Search for the cell housing the specified text and yield its [x, y] center coordinate. 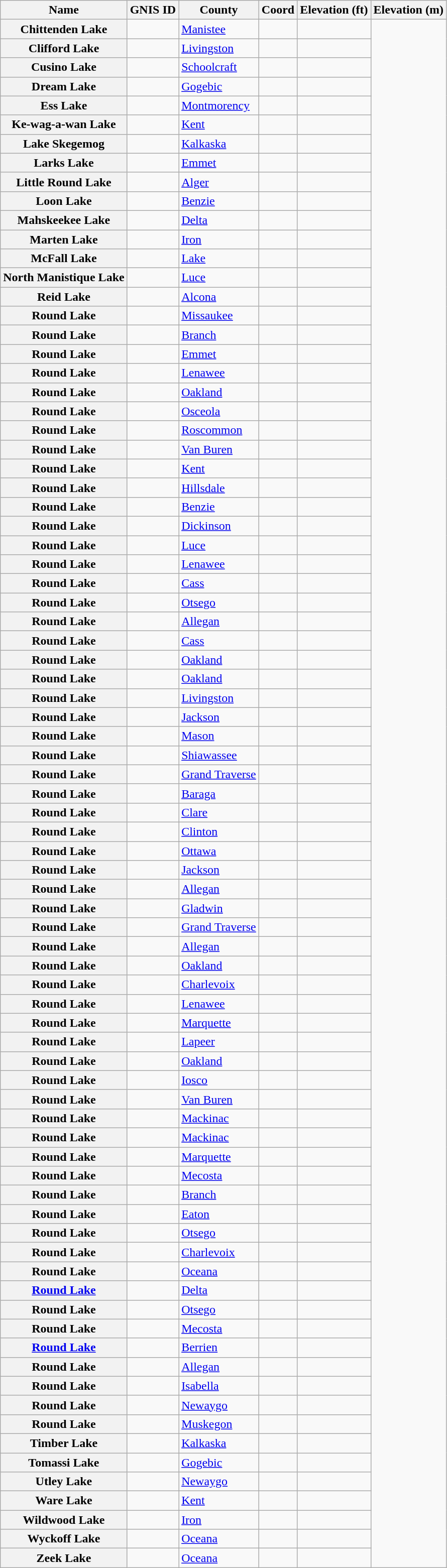
Elevation (ft) [334, 10]
County [219, 10]
Berrien [219, 1348]
Alcona [219, 297]
Missaukee [219, 316]
Wildwood Lake [64, 1520]
Zeek Lake [64, 1558]
Hillsdale [219, 488]
Cusino Lake [64, 67]
Schoolcraft [219, 67]
Gladwin [219, 908]
Eaton [219, 1214]
Dickinson [219, 526]
Clinton [219, 831]
Iosco [219, 1080]
Lake Skegemog [64, 144]
Lapeer [219, 1042]
Wyckoff Lake [64, 1539]
Ottawa [219, 851]
Tomassi Lake [64, 1463]
Little Round Lake [64, 182]
Clifford Lake [64, 48]
Clare [219, 812]
Elevation (m) [408, 10]
North Manistique Lake [64, 278]
Mason [219, 736]
Ware Lake [64, 1501]
Timber Lake [64, 1443]
Manistee [219, 29]
Coord [278, 10]
Loon Lake [64, 201]
Roscommon [219, 430]
Montmorency [219, 105]
GNIS ID [153, 10]
Baraga [219, 793]
Name [64, 10]
Shiawassee [219, 755]
Isabella [219, 1386]
Chittenden Lake [64, 29]
Reid Lake [64, 297]
Ess Lake [64, 105]
Dream Lake [64, 86]
Osceola [219, 411]
Larks Lake [64, 163]
Muskegon [219, 1424]
Lake [219, 259]
Alger [219, 182]
McFall Lake [64, 259]
Marten Lake [64, 239]
Mahskeekee Lake [64, 220]
Ke-wag-a-wan Lake [64, 125]
Utley Lake [64, 1482]
